Scan for the cell matching the given text and deliver its [x, y] coordinate at center. 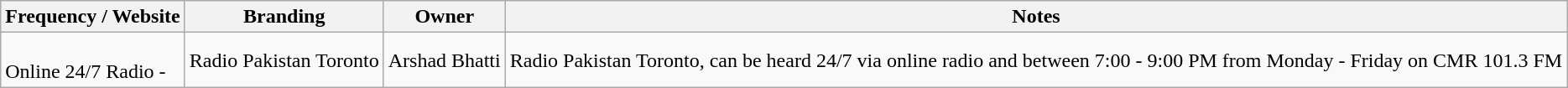
Branding [284, 17]
Owner [445, 17]
Notes [1035, 17]
Arshad Bhatti [445, 60]
Frequency / Website [93, 17]
Radio Pakistan Toronto, can be heard 24/7 via online radio and between 7:00 - 9:00 PM from Monday - Friday on CMR 101.3 FM [1035, 60]
Radio Pakistan Toronto [284, 60]
Online 24/7 Radio - [93, 60]
